Capture the cell that displays the provided text and extract its (X, Y) central coordinate. 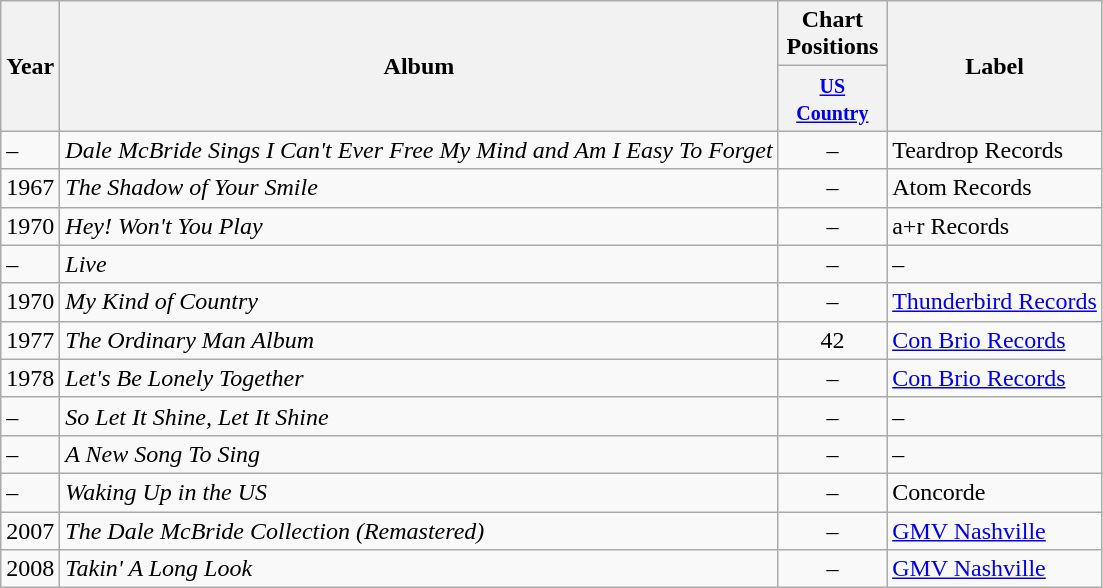
The Shadow of Your Smile (419, 188)
Concorde (995, 492)
Hey! Won't You Play (419, 226)
Waking Up in the US (419, 492)
Chart Positions (832, 34)
a+r Records (995, 226)
My Kind of Country (419, 302)
Let's Be Lonely Together (419, 378)
Label (995, 66)
Teardrop Records (995, 150)
Atom Records (995, 188)
A New Song To Sing (419, 454)
1967 (30, 188)
The Ordinary Man Album (419, 340)
The Dale McBride Collection (Remastered) (419, 531)
Dale McBride Sings I Can't Ever Free My Mind and Am I Easy To Forget (419, 150)
So Let It Shine, Let It Shine (419, 416)
Takin' A Long Look (419, 569)
Live (419, 264)
1977 (30, 340)
US Country (832, 98)
42 (832, 340)
2008 (30, 569)
2007 (30, 531)
Thunderbird Records (995, 302)
1978 (30, 378)
Year (30, 66)
Album (419, 66)
